Scan for the cell matching the given text and deliver its (x, y) coordinate at center. 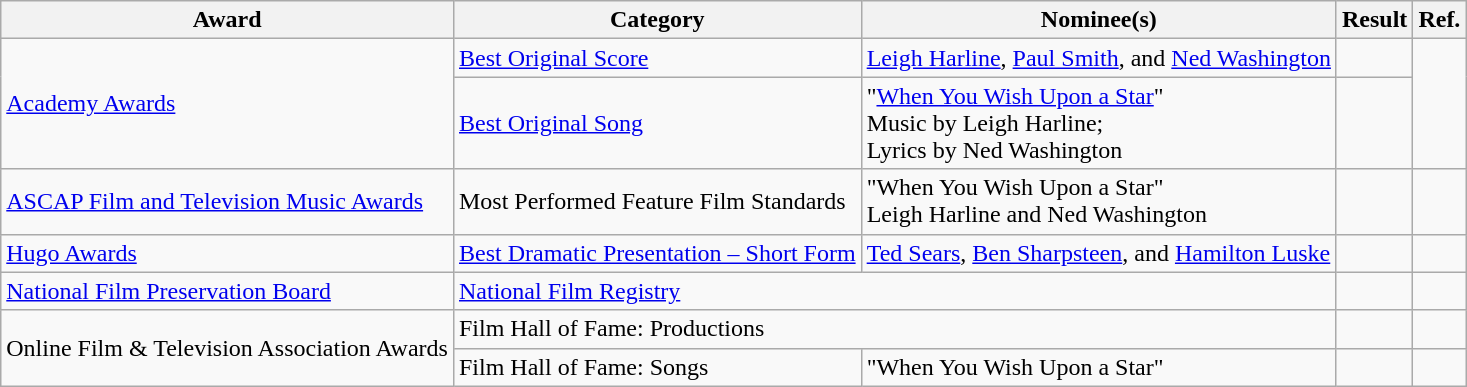
National Film Registry (894, 291)
Ted Sears, Ben Sharpsteen, and Hamilton Luske (1098, 253)
Result (1374, 20)
Best Dramatic Presentation – Short Form (657, 253)
ASCAP Film and Television Music Awards (228, 202)
Leigh Harline, Paul Smith, and Ned Washington (1098, 58)
"When You Wish Upon a Star" Music by Leigh Harline; Lyrics by Ned Washington (1098, 123)
"When You Wish Upon a Star" Leigh Harline and Ned Washington (1098, 202)
Best Original Score (657, 58)
Hugo Awards (228, 253)
Online Film & Television Association Awards (228, 348)
Best Original Song (657, 123)
Nominee(s) (1098, 20)
Academy Awards (228, 104)
Most Performed Feature Film Standards (657, 202)
Film Hall of Fame: Songs (657, 367)
Film Hall of Fame: Productions (894, 329)
National Film Preservation Board (228, 291)
"When You Wish Upon a Star" (1098, 367)
Award (228, 20)
Category (657, 20)
Ref. (1440, 20)
